Capture the cell that displays the provided text and extract its [x, y] central coordinate. 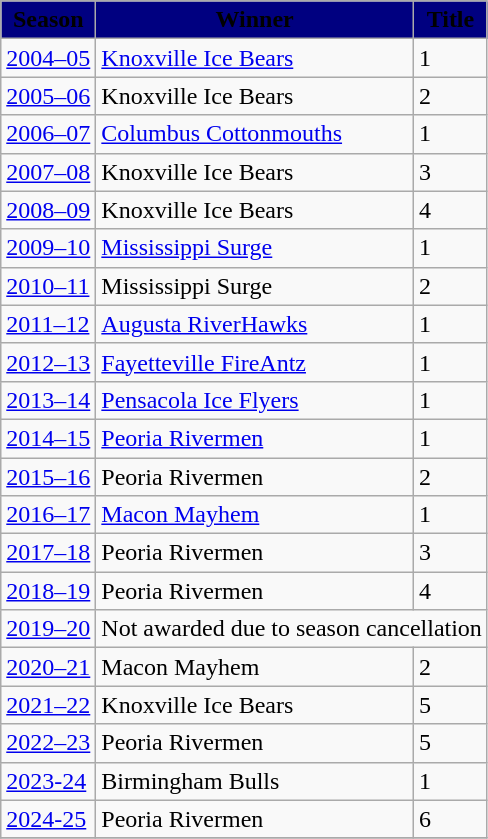
Pensacola Ice Flyers [255, 400]
2007–08 [48, 172]
Columbus Cottonmouths [255, 134]
Augusta RiverHawks [255, 324]
2010–11 [48, 286]
2008–09 [48, 210]
2020–21 [48, 667]
Fayetteville FireAntz [255, 362]
2005–06 [48, 96]
Not awarded due to season cancellation [292, 629]
2024-25 [48, 819]
2014–15 [48, 438]
6 [450, 819]
Title [450, 20]
2006–07 [48, 134]
2018–19 [48, 591]
Winner [255, 20]
2013–14 [48, 400]
2021–22 [48, 705]
2004–05 [48, 58]
Birmingham Bulls [255, 781]
2022–23 [48, 743]
2012–13 [48, 362]
2019–20 [48, 629]
2023-24 [48, 781]
2009–10 [48, 248]
2011–12 [48, 324]
2015–16 [48, 477]
2017–18 [48, 553]
2016–17 [48, 515]
Season [48, 20]
